Extract the (x, y) coordinate from the center of the cell holding the provided text.  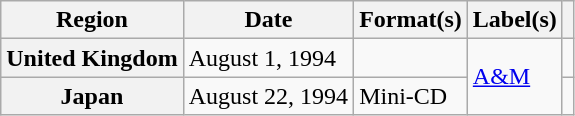
August 1, 1994 (268, 58)
Mini-CD (411, 96)
United Kingdom (92, 58)
A&M (514, 77)
Format(s) (411, 20)
Japan (92, 96)
Region (92, 20)
August 22, 1994 (268, 96)
Label(s) (514, 20)
Date (268, 20)
